For the text-containing cell, return its midpoint in (x, y) coordinate format. 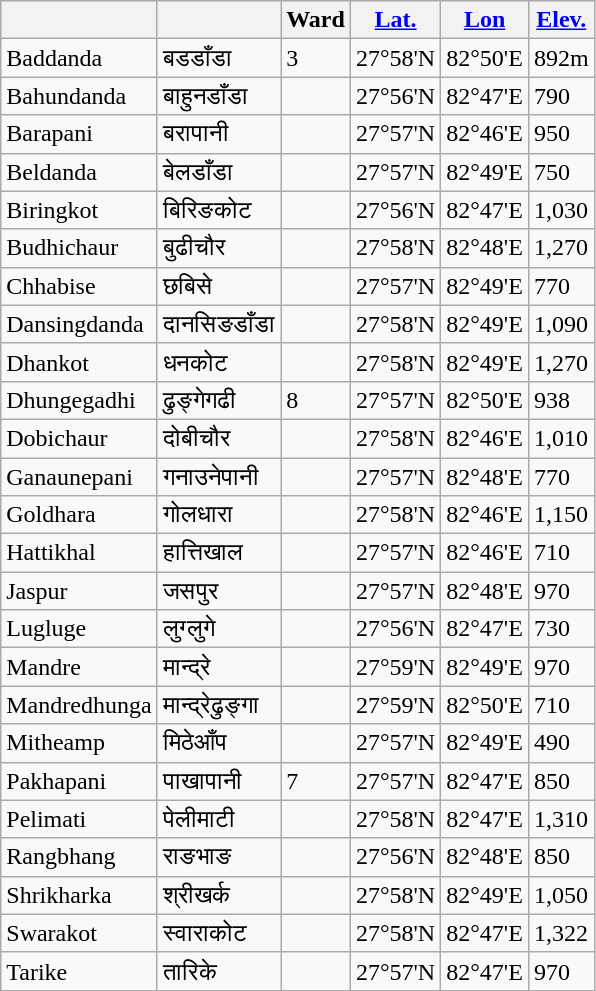
बरापानी (219, 134)
दानसिङडाँडा (219, 324)
1,050 (561, 895)
बिरिङकोट (219, 210)
3 (316, 58)
स्वाराकोट (219, 933)
बेलडाँडा (219, 172)
Tarike (79, 971)
Baddanda (79, 58)
1,322 (561, 933)
मान्द्रे (219, 667)
Dhungegadhi (79, 400)
बाहुनडाँडा (219, 96)
1,150 (561, 515)
1,090 (561, 324)
Elev. (561, 20)
790 (561, 96)
धनकोट (219, 362)
ढुङ्गेगढी (219, 400)
Budhichaur (79, 248)
हात्तिखाल (219, 553)
Mandre (79, 667)
730 (561, 629)
Pelimati (79, 819)
Lon (485, 20)
Dansingdanda (79, 324)
750 (561, 172)
Mitheamp (79, 743)
बुढीचौर (219, 248)
Rangbhang (79, 857)
950 (561, 134)
Dhankot (79, 362)
Hattikhal (79, 553)
Beldanda (79, 172)
1,030 (561, 210)
छबिसे (219, 286)
8 (316, 400)
Chhabise (79, 286)
Lugluge (79, 629)
राङभाङ (219, 857)
मिठेआँप (219, 743)
Biringkot (79, 210)
दोबीचौर (219, 438)
Mandredhunga (79, 705)
गोलधारा (219, 515)
Lat. (395, 20)
Ward (316, 20)
Ganaunepani (79, 477)
लुग्लुगे (219, 629)
बडडाँडा (219, 58)
Barapani (79, 134)
490 (561, 743)
गनाउनेपानी (219, 477)
Dobichaur (79, 438)
1,310 (561, 819)
938 (561, 400)
तारिके (219, 971)
मान्द्रेढुङ्गा (219, 705)
1,010 (561, 438)
Swarakot (79, 933)
पाखापानी (219, 781)
Bahundanda (79, 96)
892m (561, 58)
7 (316, 781)
श्रीखर्क (219, 895)
जसपुर (219, 591)
Goldhara (79, 515)
Jaspur (79, 591)
पेलीमाटी (219, 819)
Pakhapani (79, 781)
Shrikharka (79, 895)
